Return [X, Y] of the center of cell containing provided text 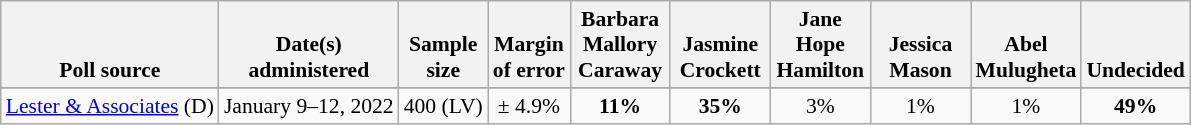
JasmineCrockett [720, 44]
Undecided [1135, 44]
11% [620, 106]
Marginof error [529, 44]
January 9–12, 2022 [309, 106]
Samplesize [444, 44]
3% [820, 106]
JessicaMason [920, 44]
Lester & Associates (D) [110, 106]
BarbaraMalloryCaraway [620, 44]
35% [720, 106]
49% [1135, 106]
± 4.9% [529, 106]
Date(s)administered [309, 44]
JaneHopeHamilton [820, 44]
400 (LV) [444, 106]
Poll source [110, 44]
AbelMulugheta [1026, 44]
